For the text-containing cell, return its midpoint in (x, y) coordinate format. 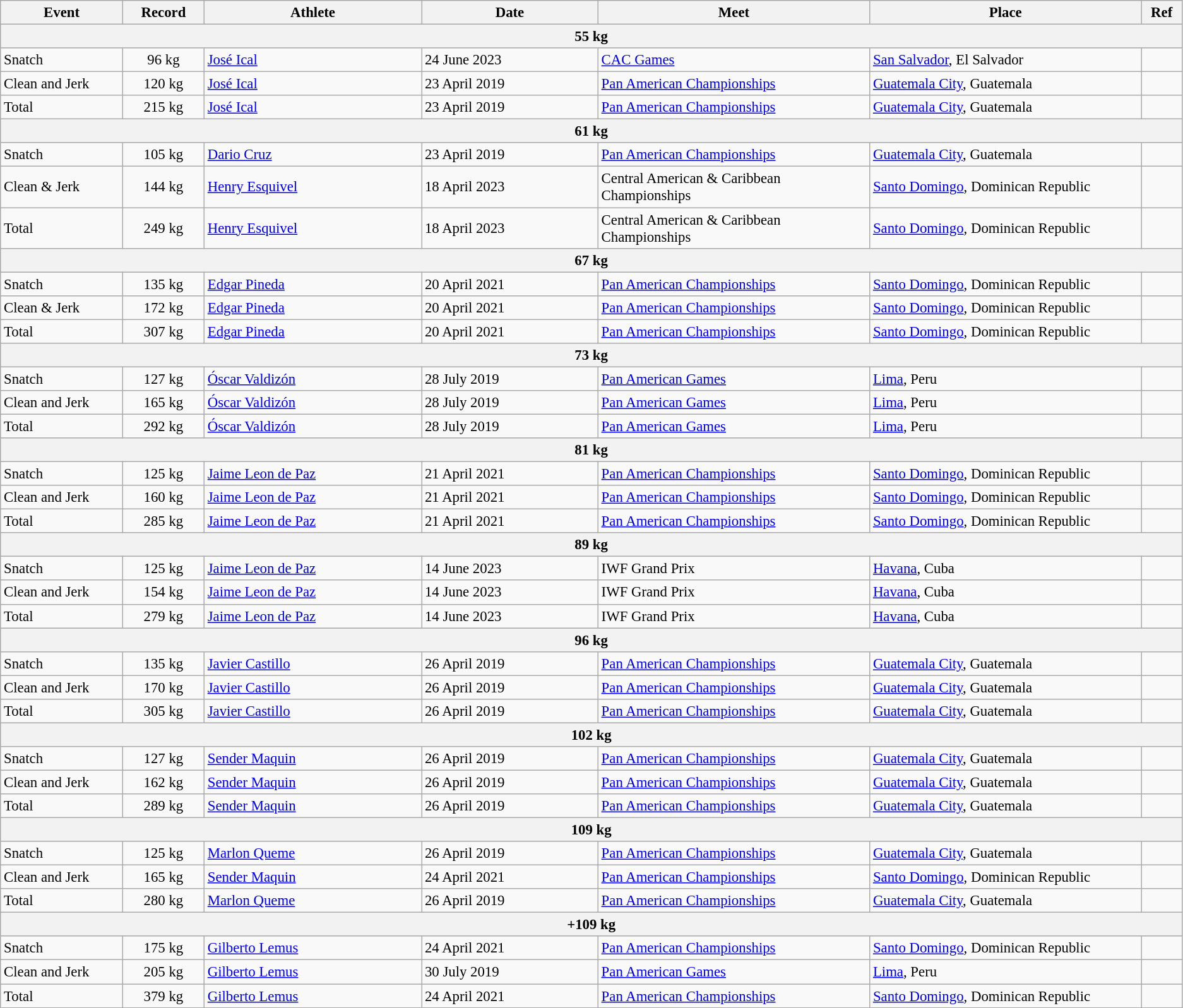
205 kg (163, 972)
305 kg (163, 711)
Ref (1162, 13)
55 kg (591, 37)
379 kg (163, 996)
Meet (734, 13)
215 kg (163, 107)
285 kg (163, 521)
292 kg (163, 426)
120 kg (163, 84)
154 kg (163, 593)
Event (62, 13)
144 kg (163, 187)
89 kg (591, 545)
81 kg (591, 450)
67 kg (591, 260)
San Salvador, El Salvador (1006, 60)
175 kg (163, 949)
Date (510, 13)
289 kg (163, 806)
279 kg (163, 616)
102 kg (591, 735)
Record (163, 13)
24 June 2023 (510, 60)
109 kg (591, 830)
73 kg (591, 355)
280 kg (163, 901)
Place (1006, 13)
61 kg (591, 131)
105 kg (163, 155)
162 kg (163, 782)
170 kg (163, 687)
Athlete (312, 13)
307 kg (163, 331)
Dario Cruz (312, 155)
249 kg (163, 228)
CAC Games (734, 60)
172 kg (163, 307)
160 kg (163, 497)
+109 kg (591, 925)
30 July 2019 (510, 972)
